Detect which cell encompasses the target text, then output its [x, y] center coordinate. 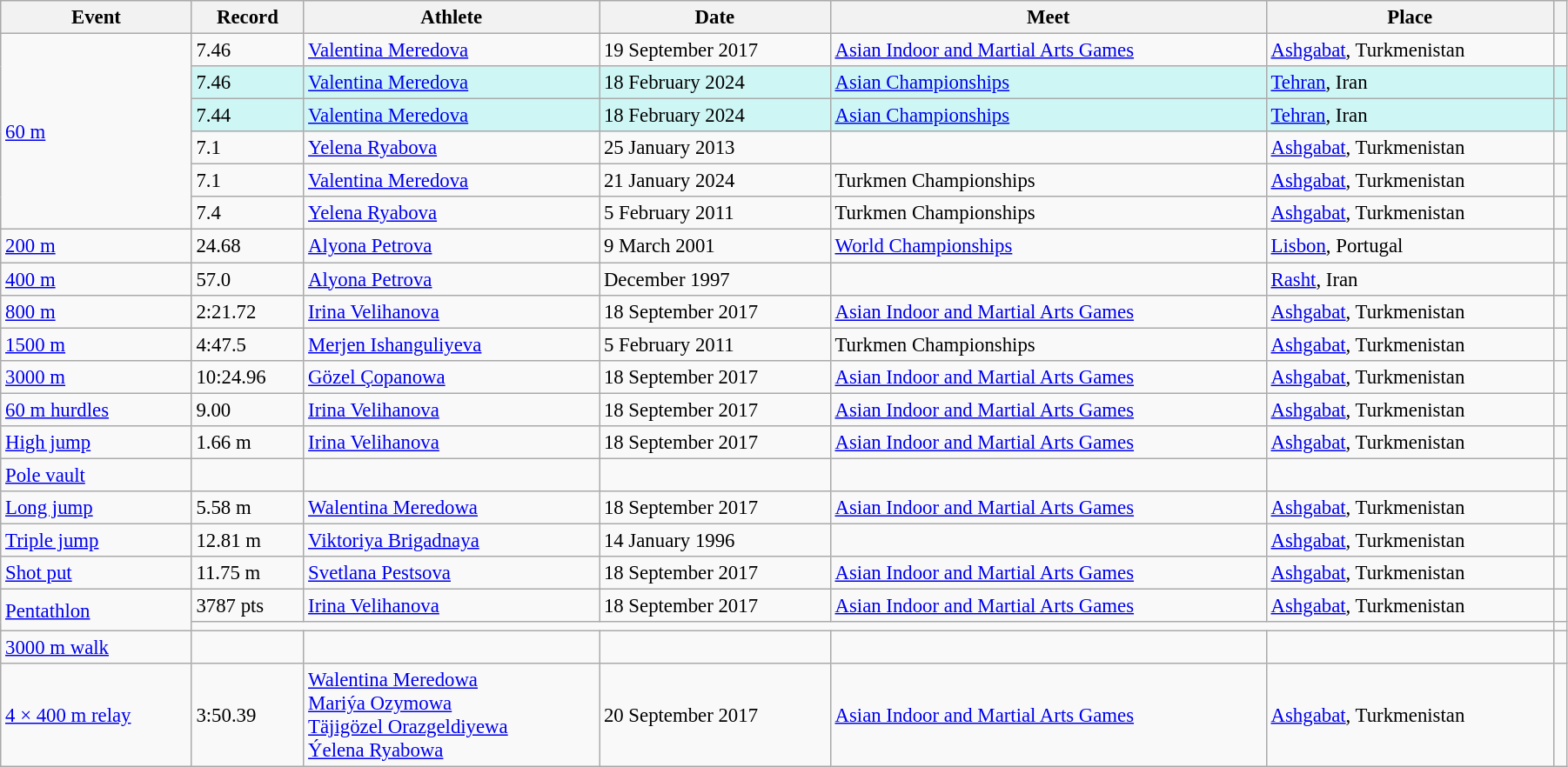
60 m [96, 132]
4:47.5 [247, 344]
Svetlana Pestsova [452, 573]
60 m hurdles [96, 410]
3000 m [96, 377]
World Championships [1048, 246]
400 m [96, 279]
3787 pts [247, 606]
1.66 m [247, 443]
57.0 [247, 279]
Place [1410, 17]
Walentina MeredowaMariýa OzymowaTäjigözel OrazgeldiyewaÝelena Ryabowa [452, 715]
200 m [96, 246]
Meet [1048, 17]
Date [715, 17]
9 March 2001 [715, 246]
800 m [96, 311]
9.00 [247, 410]
Viktoriya Brigadnaya [452, 540]
4 × 400 m relay [96, 715]
7.44 [247, 116]
14 January 1996 [715, 540]
11.75 m [247, 573]
Gözel Çopanowa [452, 377]
3:50.39 [247, 715]
Event [96, 17]
High jump [96, 443]
Shot put [96, 573]
3000 m walk [96, 648]
Triple jump [96, 540]
25 January 2013 [715, 148]
Merjen Ishanguliyeva [452, 344]
Athlete [452, 17]
24.68 [247, 246]
10:24.96 [247, 377]
Record [247, 17]
Rasht, Iran [1410, 279]
Long jump [96, 508]
5.58 m [247, 508]
7.4 [247, 213]
12.81 m [247, 540]
1500 m [96, 344]
Lisbon, Portugal [1410, 246]
21 January 2024 [715, 181]
2:21.72 [247, 311]
20 September 2017 [715, 715]
December 1997 [715, 279]
Pole vault [96, 475]
Pentathlon [96, 610]
Walentina Meredowa [452, 508]
19 September 2017 [715, 50]
